Scan for the cell matching the given text and deliver its [X, Y] coordinate at center. 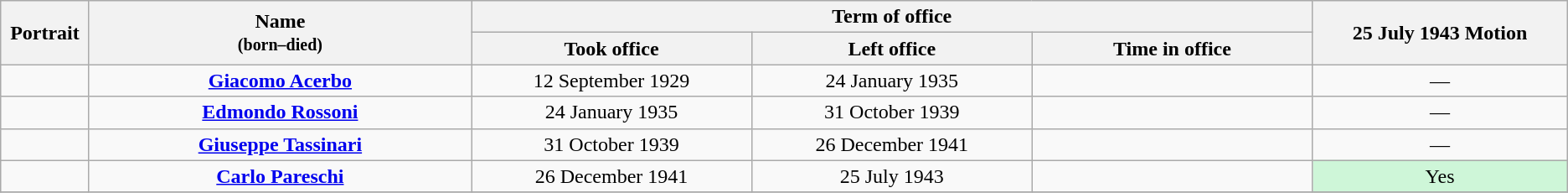
Left office [891, 49]
Portrait [45, 33]
Yes [1440, 176]
12 September 1929 [611, 81]
Term of office [892, 17]
Took office [611, 49]
Edmondo Rossoni [280, 112]
Carlo Pareschi [280, 176]
Name(born–died) [280, 33]
25 July 1943 Motion [1440, 33]
25 July 1943 [891, 176]
Time in office [1173, 49]
Giacomo Acerbo [280, 81]
Giuseppe Tassinari [280, 144]
